Locate the cell with the specified text and output its (X, Y) center coordinate. 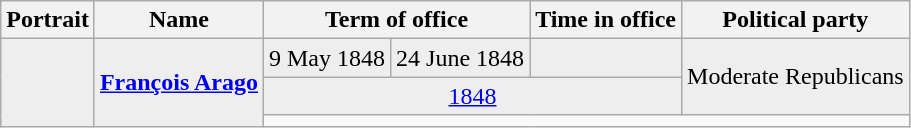
1848 (472, 96)
Time in office (606, 20)
Moderate Republicans (796, 77)
Political party (796, 20)
9 May 1848 (326, 58)
François Arago (178, 82)
Term of office (396, 20)
Portrait (48, 20)
24 June 1848 (460, 58)
Name (178, 20)
